Provide the [x, y] coordinate of the cell's center where the given text is located.  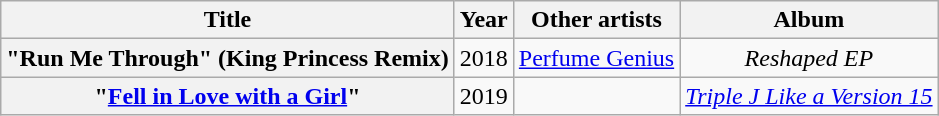
Year [484, 20]
Triple J Like a Version 15 [809, 96]
Reshaped EP [809, 58]
2019 [484, 96]
2018 [484, 58]
Title [228, 20]
"Run Me Through" (King Princess Remix) [228, 58]
Album [809, 20]
Perfume Genius [596, 58]
Other artists [596, 20]
"Fell in Love with a Girl" [228, 96]
